Determine the (x, y) coordinate at the center of the cell enclosing the given text.  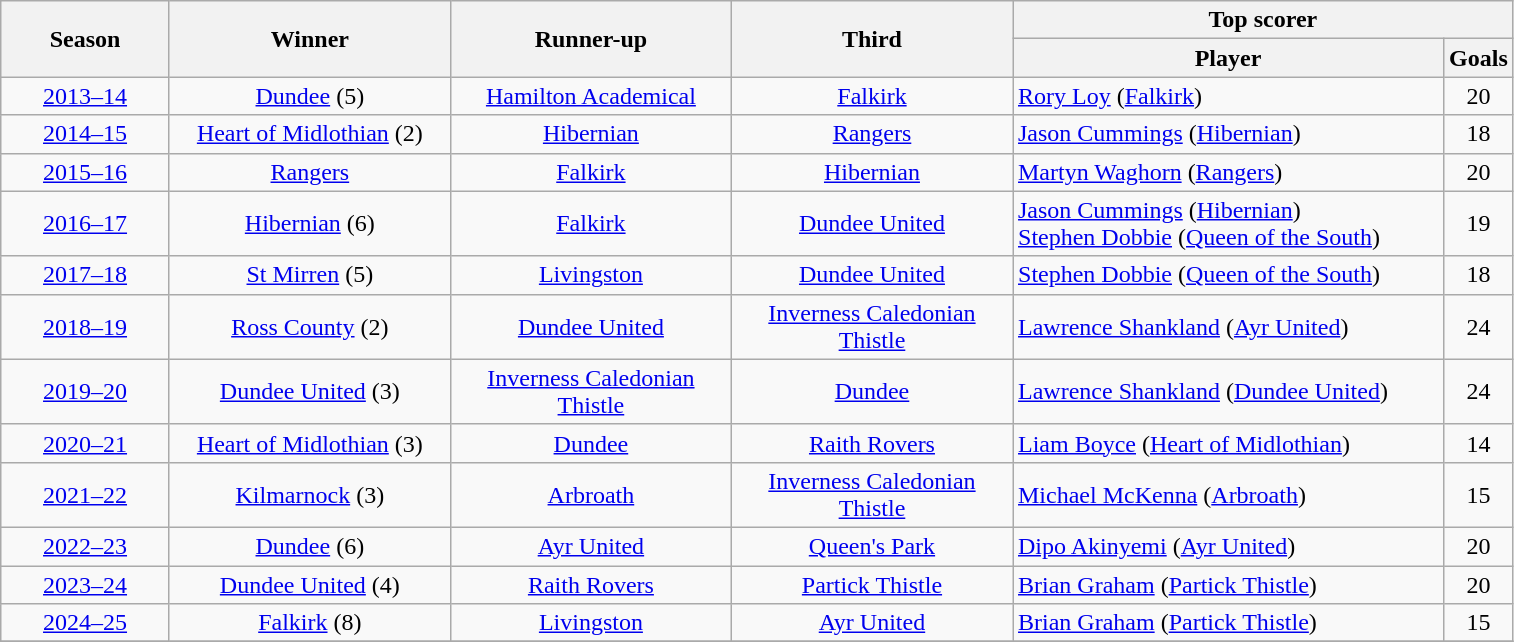
Season (86, 39)
Jason Cummings (Hibernian)Stephen Dobbie (Queen of the South) (1228, 224)
Martyn Waghorn (Rangers) (1228, 172)
Falkirk (8) (310, 623)
2014–15 (86, 134)
Top scorer (1262, 20)
St Mirren (5) (310, 275)
Dundee (6) (310, 546)
2013–14 (86, 96)
Winner (310, 39)
19 (1479, 224)
Hamilton Academical (590, 96)
Heart of Midlothian (3) (310, 443)
Player (1228, 58)
Ross County (2) (310, 326)
2020–21 (86, 443)
Lawrence Shankland (Ayr United) (1228, 326)
Michael McKenna (Arbroath) (1228, 494)
Heart of Midlothian (2) (310, 134)
Arbroath (590, 494)
2016–17 (86, 224)
Rory Loy (Falkirk) (1228, 96)
Dundee United (4) (310, 585)
Queen's Park (872, 546)
2021–22 (86, 494)
Third (872, 39)
Runner-up (590, 39)
14 (1479, 443)
Partick Thistle (872, 585)
2018–19 (86, 326)
Stephen Dobbie (Queen of the South) (1228, 275)
2015–16 (86, 172)
2017–18 (86, 275)
Jason Cummings (Hibernian) (1228, 134)
2019–20 (86, 392)
2022–23 (86, 546)
2023–24 (86, 585)
Dundee United (3) (310, 392)
Lawrence Shankland (Dundee United) (1228, 392)
Hibernian (6) (310, 224)
Liam Boyce (Heart of Midlothian) (1228, 443)
Dipo Akinyemi (Ayr United) (1228, 546)
Dundee (5) (310, 96)
Kilmarnock (3) (310, 494)
Goals (1479, 58)
2024–25 (86, 623)
